Search for the cell housing the specified text and yield its [x, y] center coordinate. 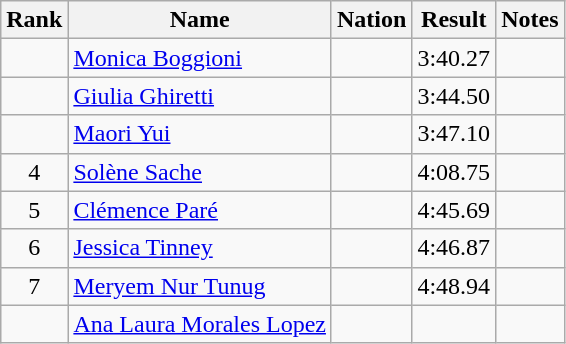
7 [34, 286]
4:46.87 [454, 248]
4:08.75 [454, 172]
Notes [530, 20]
Rank [34, 20]
4:48.94 [454, 286]
Name [200, 20]
Result [454, 20]
3:47.10 [454, 134]
Ana Laura Morales Lopez [200, 324]
Monica Boggioni [200, 58]
Nation [371, 20]
3:40.27 [454, 58]
4:45.69 [454, 210]
6 [34, 248]
5 [34, 210]
Clémence Paré [200, 210]
Maori Yui [200, 134]
4 [34, 172]
Meryem Nur Tunug [200, 286]
Jessica Tinney [200, 248]
Giulia Ghiretti [200, 96]
Solène Sache [200, 172]
3:44.50 [454, 96]
